From the cell containing the given text, extract its center point as (X, Y) coordinate. 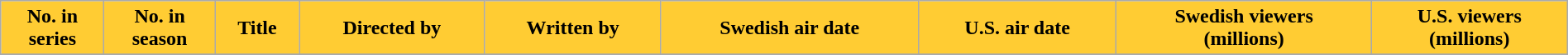
U.S. viewers(millions) (1469, 28)
Written by (572, 28)
Title (256, 28)
Swedish viewers(millions) (1244, 28)
Directed by (392, 28)
U.S. air date (1017, 28)
No. inseries (53, 28)
No. inseason (160, 28)
Swedish air date (789, 28)
